Extract the (X, Y) coordinate from the center of the cell holding the provided text.  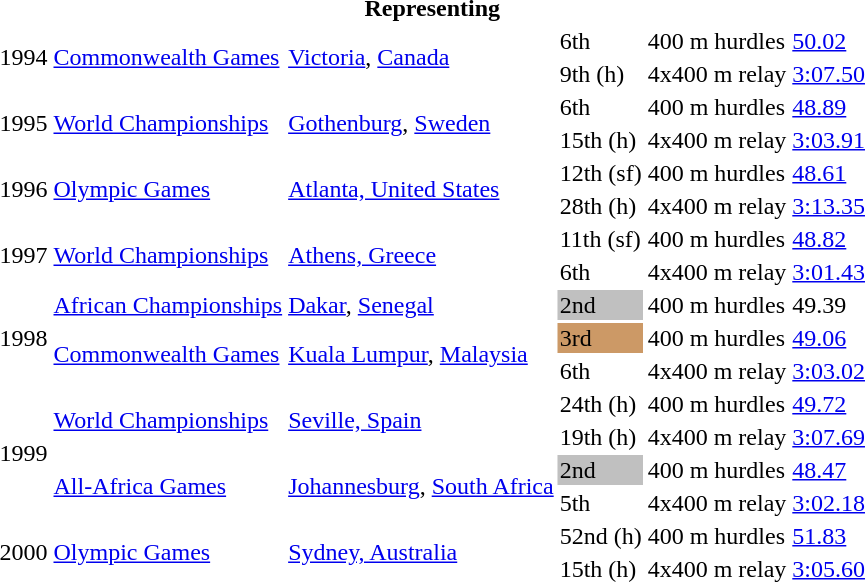
Olympic Games (168, 190)
12th (sf) (600, 173)
19th (h) (600, 437)
Atlanta, United States (422, 190)
52nd (h) (600, 536)
Dakar, Senegal (422, 305)
Gothenburg, Sweden (422, 124)
15th (h) (600, 140)
Victoria, Canada (422, 58)
Kuala Lumpur, Malaysia (422, 354)
Athens, Greece (422, 256)
28th (h) (600, 206)
African Championships (168, 305)
Johannesburg, South Africa (422, 486)
Seville, Spain (422, 420)
All-Africa Games (168, 486)
5th (600, 503)
24th (h) (600, 404)
11th (sf) (600, 239)
9th (h) (600, 74)
3rd (600, 338)
